Capture the cell that displays the provided text and extract its [X, Y] central coordinate. 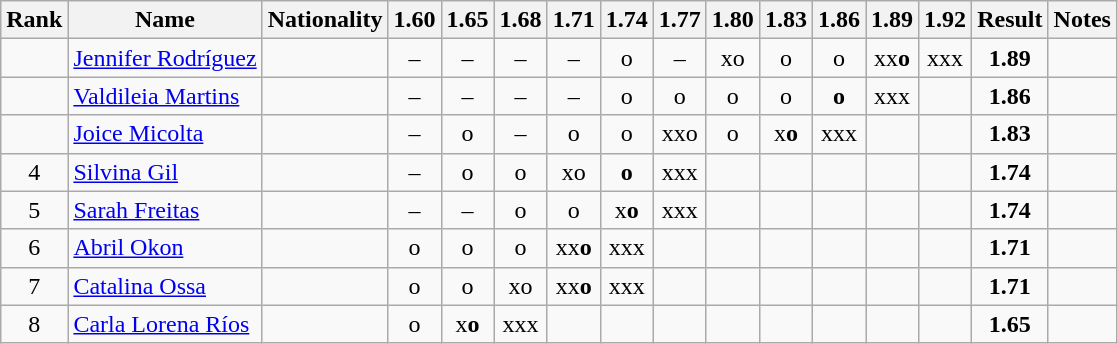
Name [165, 20]
Sarah Freitas [165, 210]
Notes [1082, 20]
Result [1010, 20]
5 [34, 210]
Carla Lorena Ríos [165, 324]
Silvina Gil [165, 172]
1.68 [520, 20]
Catalina Ossa [165, 286]
Jennifer Rodríguez [165, 58]
1.80 [732, 20]
1.77 [680, 20]
Joice Micolta [165, 134]
Abril Okon [165, 248]
Valdileia Martins [165, 96]
Nationality [325, 20]
8 [34, 324]
1.60 [414, 20]
Rank [34, 20]
6 [34, 248]
4 [34, 172]
1.92 [946, 20]
7 [34, 286]
